Search for the cell housing the specified text and yield its [X, Y] center coordinate. 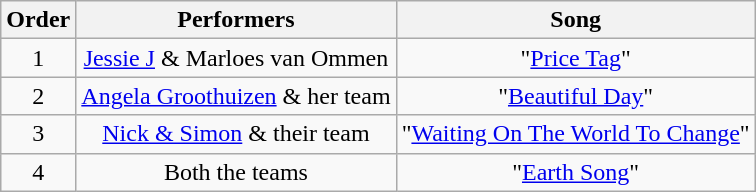
Angela Groothuizen & her team [236, 96]
4 [38, 172]
Both the teams [236, 172]
Order [38, 20]
Nick & Simon & their team [236, 134]
3 [38, 134]
"Price Tag" [576, 58]
"Waiting On The World To Change" [576, 134]
"Earth Song" [576, 172]
Performers [236, 20]
Song [576, 20]
Jessie J & Marloes van Ommen [236, 58]
"Beautiful Day" [576, 96]
2 [38, 96]
1 [38, 58]
